Identify which cell holds the provided text, then report its [x, y] central coordinate. 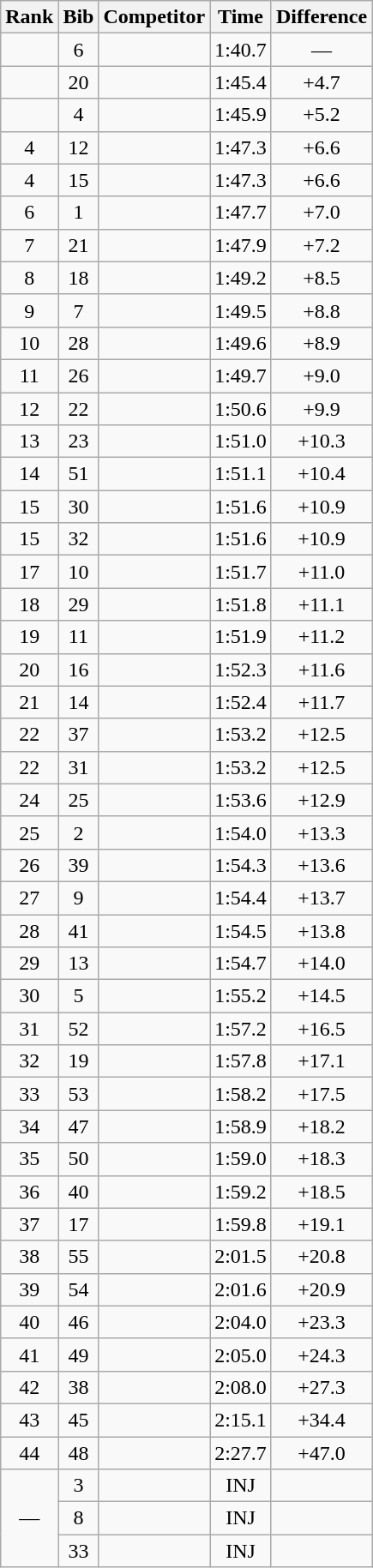
1:51.1 [241, 474]
2:01.6 [241, 1289]
27 [29, 898]
1:49.6 [241, 343]
+11.2 [321, 637]
+9.0 [321, 375]
Time [241, 17]
+13.3 [321, 832]
52 [79, 1029]
+17.5 [321, 1094]
+34.4 [321, 1420]
+47.0 [321, 1453]
+10.3 [321, 442]
1:54.4 [241, 898]
1:51.8 [241, 604]
34 [29, 1126]
36 [29, 1192]
+4.7 [321, 82]
+18.2 [321, 1126]
1:53.6 [241, 800]
+10.4 [321, 474]
1:54.0 [241, 832]
+16.5 [321, 1029]
2:15.1 [241, 1420]
+7.0 [321, 213]
49 [79, 1355]
+11.6 [321, 670]
+7.2 [321, 245]
1:57.2 [241, 1029]
+13.6 [321, 865]
+5.2 [321, 115]
1:47.9 [241, 245]
2:05.0 [241, 1355]
55 [79, 1257]
1:54.5 [241, 930]
1:49.7 [241, 375]
Competitor [154, 17]
+17.1 [321, 1061]
+27.3 [321, 1387]
54 [79, 1289]
53 [79, 1094]
+11.1 [321, 604]
1:59.8 [241, 1224]
2 [79, 832]
47 [79, 1126]
+19.1 [321, 1224]
45 [79, 1420]
+20.9 [321, 1289]
50 [79, 1159]
48 [79, 1453]
2:04.0 [241, 1322]
1:51.7 [241, 572]
Bib [79, 17]
1:58.9 [241, 1126]
1:45.9 [241, 115]
1:58.2 [241, 1094]
1:51.9 [241, 637]
1:54.7 [241, 964]
+12.9 [321, 800]
1:52.3 [241, 670]
1:45.4 [241, 82]
1:59.0 [241, 1159]
1 [79, 213]
+11.0 [321, 572]
2:01.5 [241, 1257]
1:57.8 [241, 1061]
1:54.3 [241, 865]
5 [79, 996]
43 [29, 1420]
2:27.7 [241, 1453]
1:55.2 [241, 996]
42 [29, 1387]
+20.8 [321, 1257]
1:40.7 [241, 50]
46 [79, 1322]
+14.0 [321, 964]
1:47.7 [241, 213]
+13.8 [321, 930]
23 [79, 442]
1:51.0 [241, 442]
Rank [29, 17]
1:49.5 [241, 310]
+8.9 [321, 343]
+23.3 [321, 1322]
35 [29, 1159]
1:52.4 [241, 702]
+24.3 [321, 1355]
2:08.0 [241, 1387]
16 [79, 670]
+9.9 [321, 409]
+18.3 [321, 1159]
+8.8 [321, 310]
51 [79, 474]
+8.5 [321, 278]
+11.7 [321, 702]
44 [29, 1453]
+14.5 [321, 996]
+13.7 [321, 898]
1:50.6 [241, 409]
24 [29, 800]
Difference [321, 17]
1:59.2 [241, 1192]
+18.5 [321, 1192]
1:49.2 [241, 278]
3 [79, 1486]
